Detect which cell encompasses the target text, then output its (X, Y) center coordinate. 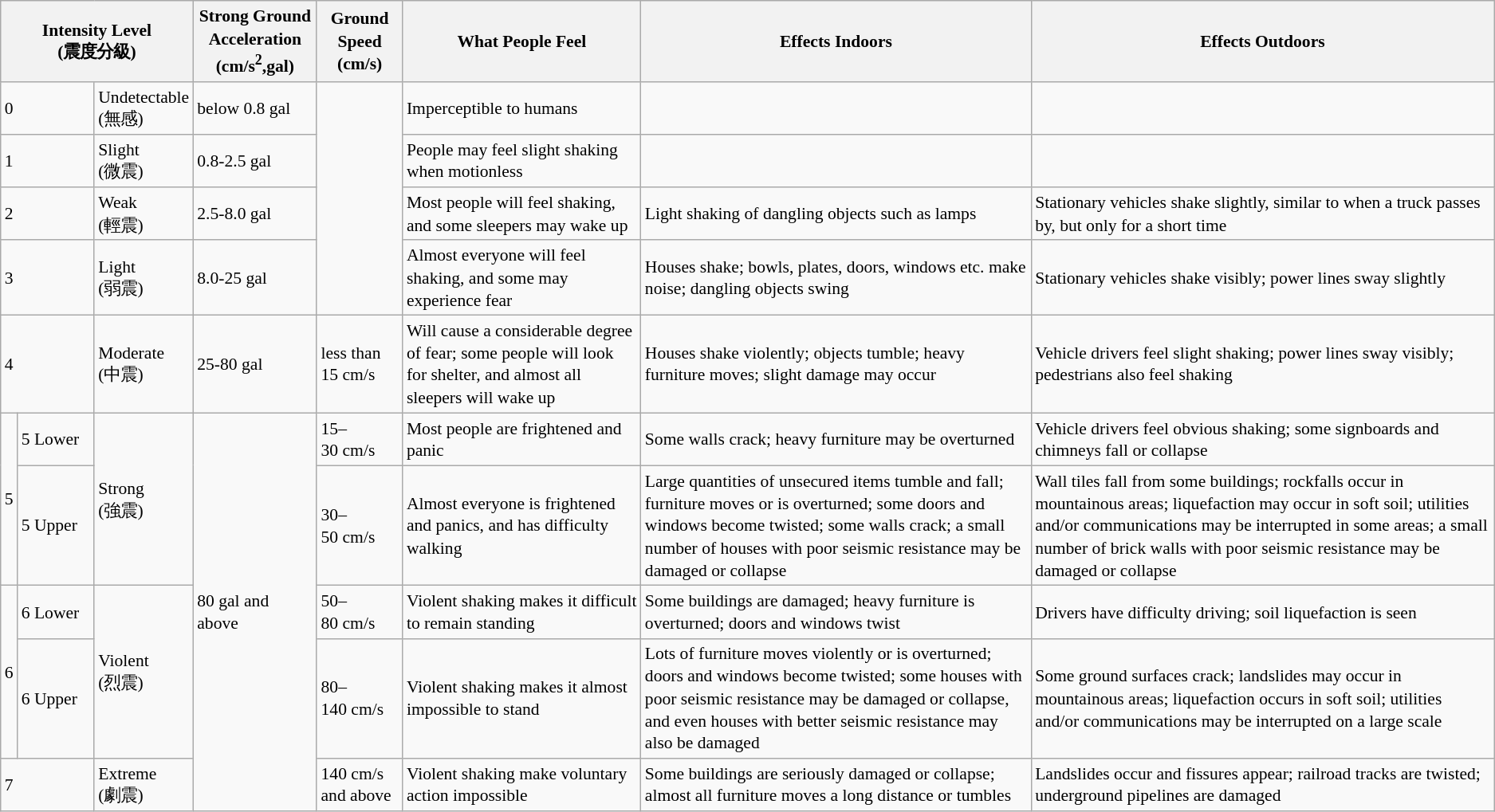
0 (48, 108)
below 0.8 gal (255, 108)
Slight(微震) (144, 161)
1 (48, 161)
0.8-2.5 gal (255, 161)
3 (48, 278)
Undetectable(無感) (144, 108)
Effects Indoors (836, 41)
2 (48, 214)
Intensity Level(震度分級) (97, 41)
30–50 cm/s (359, 526)
Most people are frightened and panic (521, 439)
7 (48, 785)
80 gal and above (255, 612)
Almost everyone will feel shaking, and some may experience fear (521, 278)
4 (48, 364)
Drivers have difficulty driving; soil liquefaction is seen (1263, 612)
Landslides occur and fissures appear; railroad tracks are twisted; underground pipelines are damaged (1263, 785)
Extreme(劇震) (144, 785)
Light(弱震) (144, 278)
People may feel slight shaking when motionless (521, 161)
Some buildings are damaged; heavy furniture is overturned; doors and windows twist (836, 612)
5 Lower (56, 439)
Strong Ground Acceleration(cm/s2,gal) (255, 41)
5 (10, 499)
Most people will feel shaking, and some sleepers may wake up (521, 214)
Vehicle drivers feel slight shaking; power lines sway visibly; pedestrians also feel shaking (1263, 364)
less than 15 cm/s (359, 364)
Violent shaking makes it difficult to remain standing (521, 612)
Houses shake violently; objects tumble; heavy furniture moves; slight damage may occur (836, 364)
50–80 cm/s (359, 612)
Will cause a considerable degree of fear; some people will look for shelter, and almost all sleepers will wake up (521, 364)
What People Feel (521, 41)
8.0-25 gal (255, 278)
Light shaking of dangling objects such as lamps (836, 214)
Violent(烈震) (144, 673)
Almost everyone is frightened and panics, and has difficulty walking (521, 526)
Moderate(中震) (144, 364)
Violent shaking makes it almost impossible to stand (521, 698)
80–140 cm/s (359, 698)
Imperceptible to humans (521, 108)
5 Upper (56, 526)
2.5-8.0 gal (255, 214)
140 cm/s and above (359, 785)
6 (10, 673)
Houses shake; bowls, plates, doors, windows etc. make noise; dangling objects swing (836, 278)
Weak(輕震) (144, 214)
6 Upper (56, 698)
15–30 cm/s (359, 439)
Strong(強震) (144, 499)
Stationary vehicles shake slightly, similar to when a truck passes by, but only for a short time (1263, 214)
Effects Outdoors (1263, 41)
Vehicle drivers feel obvious shaking; some signboards and chimneys fall or collapse (1263, 439)
Some walls crack; heavy furniture may be overturned (836, 439)
6 Lower (56, 612)
Ground Speed(cm/s) (359, 41)
Some buildings are seriously damaged or collapse; almost all furniture moves a long distance or tumbles (836, 785)
25-80 gal (255, 364)
Violent shaking make voluntary action impossible (521, 785)
Stationary vehicles shake visibly; power lines sway slightly (1263, 278)
